Identify which cell holds the provided text, then report its (X, Y) central coordinate. 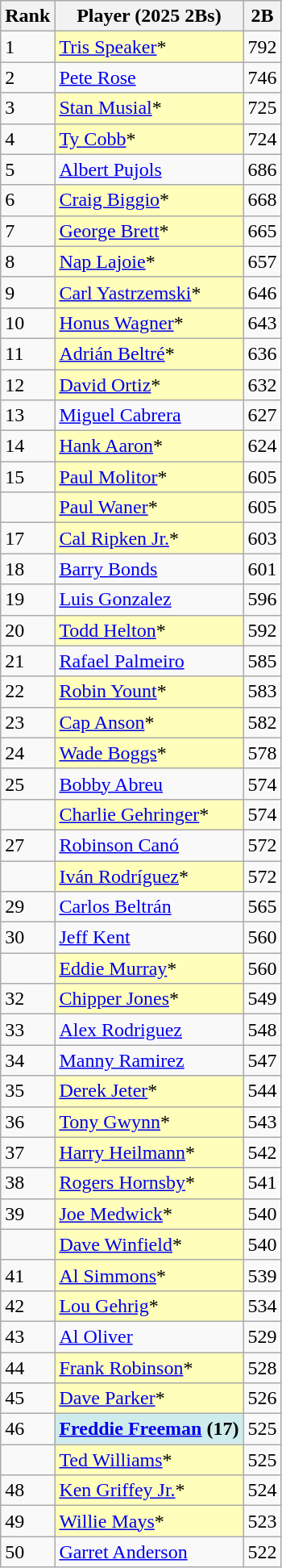
Carl Yastrzemski* (149, 292)
Barry Bonds (149, 569)
4 (27, 139)
50 (27, 1552)
1 (27, 47)
592 (263, 630)
Dave Parker* (149, 1399)
12 (27, 385)
Harry Heilmann* (149, 1152)
33 (27, 1030)
21 (27, 661)
Craig Biggio* (149, 200)
George Brett* (149, 231)
582 (263, 722)
534 (263, 1306)
35 (27, 1091)
Rafael Palmeiro (149, 661)
Frank Robinson* (149, 1368)
34 (27, 1060)
22 (27, 692)
42 (27, 1306)
9 (27, 292)
24 (27, 753)
544 (263, 1091)
Todd Helton* (149, 630)
Tris Speaker* (149, 47)
Charlie Gehringer* (149, 814)
Rank (27, 16)
Ken Griffey Jr.* (149, 1491)
Nap Lajoie* (149, 261)
Ted Williams* (149, 1460)
17 (27, 538)
Hank Aaron* (149, 446)
668 (263, 200)
665 (263, 231)
657 (263, 261)
549 (263, 999)
539 (263, 1275)
Willie Mays* (149, 1521)
Tony Gwynn* (149, 1122)
746 (263, 77)
724 (263, 139)
2 (27, 77)
Alex Rodriguez (149, 1030)
45 (27, 1399)
Albert Pujols (149, 169)
Carlos Beltrán (149, 907)
583 (263, 692)
Manny Ramirez (149, 1060)
548 (263, 1030)
624 (263, 446)
Garret Anderson (149, 1552)
543 (263, 1122)
792 (263, 47)
524 (263, 1491)
8 (27, 261)
Al Simmons* (149, 1275)
547 (263, 1060)
Bobby Abreu (149, 784)
32 (27, 999)
25 (27, 784)
Joe Medwick* (149, 1214)
38 (27, 1183)
Wade Boggs* (149, 753)
30 (27, 938)
Luis Gonzalez (149, 600)
Jeff Kent (149, 938)
23 (27, 722)
41 (27, 1275)
14 (27, 446)
20 (27, 630)
529 (263, 1336)
Paul Waner* (149, 508)
10 (27, 323)
523 (263, 1521)
29 (27, 907)
Freddie Freeman (17) (149, 1429)
Adrián Beltré* (149, 353)
603 (263, 538)
725 (263, 108)
528 (263, 1368)
596 (263, 600)
Robinson Canó (149, 845)
Chipper Jones* (149, 999)
Derek Jeter* (149, 1091)
7 (27, 231)
15 (27, 477)
27 (27, 845)
565 (263, 907)
6 (27, 200)
601 (263, 569)
Lou Gehrig* (149, 1306)
2B (263, 16)
686 (263, 169)
37 (27, 1152)
David Ortiz* (149, 385)
Al Oliver (149, 1336)
Pete Rose (149, 77)
Eddie Murray* (149, 968)
18 (27, 569)
Cal Ripken Jr.* (149, 538)
585 (263, 661)
11 (27, 353)
636 (263, 353)
Dave Winfield* (149, 1244)
542 (263, 1152)
Stan Musial* (149, 108)
3 (27, 108)
Ty Cobb* (149, 139)
627 (263, 416)
526 (263, 1399)
541 (263, 1183)
Cap Anson* (149, 722)
Honus Wagner* (149, 323)
19 (27, 600)
48 (27, 1491)
44 (27, 1368)
36 (27, 1122)
43 (27, 1336)
13 (27, 416)
Rogers Hornsby* (149, 1183)
39 (27, 1214)
Paul Molitor* (149, 477)
46 (27, 1429)
646 (263, 292)
Miguel Cabrera (149, 416)
5 (27, 169)
578 (263, 753)
632 (263, 385)
Iván Rodríguez* (149, 876)
643 (263, 323)
522 (263, 1552)
49 (27, 1521)
Player (2025 2Bs) (149, 16)
Robin Yount* (149, 692)
